Determine the (X, Y) coordinate at the center of the cell enclosing the given text.  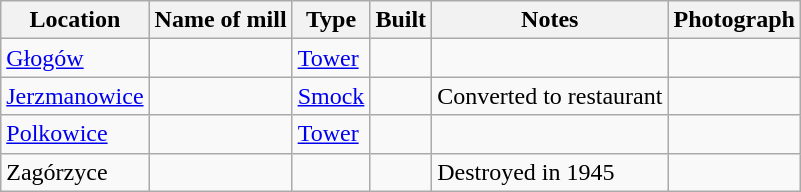
Destroyed in 1945 (550, 172)
Location (75, 20)
Built (401, 20)
Polkowice (75, 134)
Głogów (75, 58)
Photograph (734, 20)
Converted to restaurant (550, 96)
Notes (550, 20)
Name of mill (220, 20)
Zagórzyce (75, 172)
Type (331, 20)
Smock (331, 96)
Jerzmanowice (75, 96)
